Identify which cell holds the provided text, then report its [x, y] central coordinate. 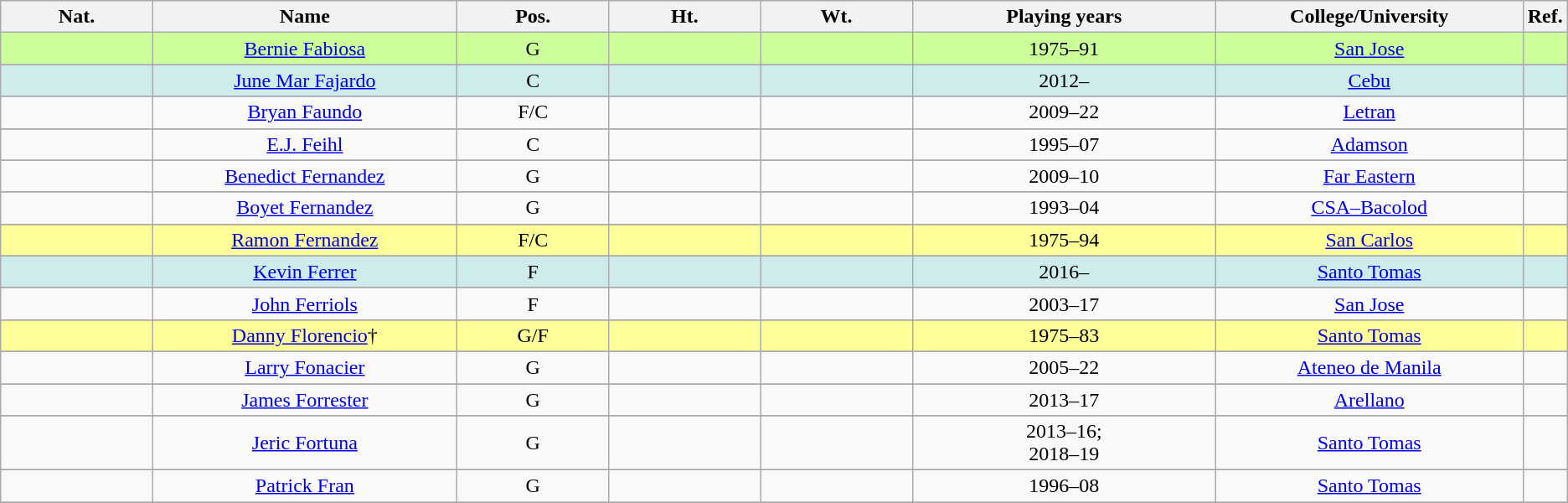
Name [305, 17]
2005–22 [1064, 367]
Pos. [533, 17]
1995–07 [1064, 144]
June Mar Fajardo [305, 80]
College/University [1369, 17]
Playing years [1064, 17]
1975–83 [1064, 335]
Wt. [836, 17]
San Carlos [1369, 240]
2013–17 [1064, 400]
Arellano [1369, 400]
1996–08 [1064, 486]
Larry Fonacier [305, 367]
Ateneo de Manila [1369, 367]
Nat. [77, 17]
2003–17 [1064, 303]
1975–91 [1064, 49]
2013–16;2018–19 [1064, 443]
2009–22 [1064, 112]
1993–04 [1064, 208]
Adamson [1369, 144]
Bernie Fabiosa [305, 49]
Ramon Fernandez [305, 240]
2009–10 [1064, 176]
CSA–Bacolod [1369, 208]
Kevin Ferrer [305, 272]
John Ferriols [305, 303]
1975–94 [1064, 240]
Far Eastern [1369, 176]
Letran [1369, 112]
Ref. [1545, 17]
James Forrester [305, 400]
Danny Florencio† [305, 335]
2016– [1064, 272]
Bryan Faundo [305, 112]
E.J. Feihl [305, 144]
Patrick Fran [305, 486]
Boyet Fernandez [305, 208]
Cebu [1369, 80]
G/F [533, 335]
Benedict Fernandez [305, 176]
2012– [1064, 80]
Ht. [685, 17]
Jeric Fortuna [305, 443]
